Search for the cell housing the specified text and yield its [x, y] center coordinate. 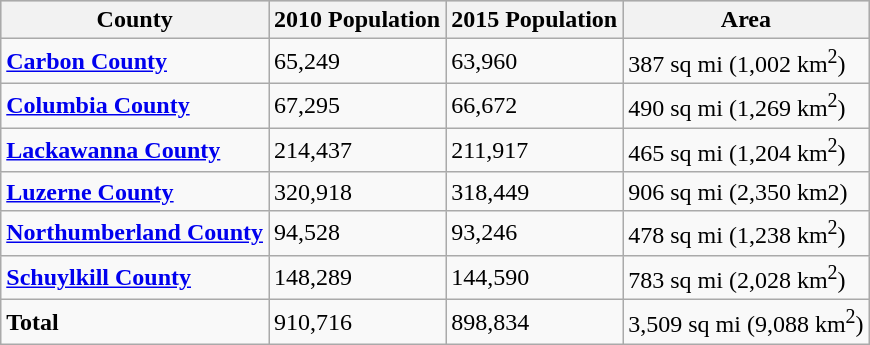
910,716 [358, 322]
Area [746, 20]
465 sq mi (1,204 km2) [746, 150]
66,672 [534, 106]
2015 Population [534, 20]
Schuylkill County [135, 278]
Luzerne County [135, 191]
387 sq mi (1,002 km2) [746, 62]
Total [135, 322]
490 sq mi (1,269 km2) [746, 106]
906 sq mi (2,350 km2) [746, 191]
65,249 [358, 62]
Lackawanna County [135, 150]
Carbon County [135, 62]
Columbia County [135, 106]
144,590 [534, 278]
214,437 [358, 150]
3,509 sq mi (9,088 km2) [746, 322]
320,918 [358, 191]
211,917 [534, 150]
63,960 [534, 62]
898,834 [534, 322]
County [135, 20]
478 sq mi (1,238 km2) [746, 234]
93,246 [534, 234]
2010 Population [358, 20]
318,449 [534, 191]
67,295 [358, 106]
Northumberland County [135, 234]
148,289 [358, 278]
783 sq mi (2,028 km2) [746, 278]
94,528 [358, 234]
